Search for the cell housing the specified text and yield its (X, Y) center coordinate. 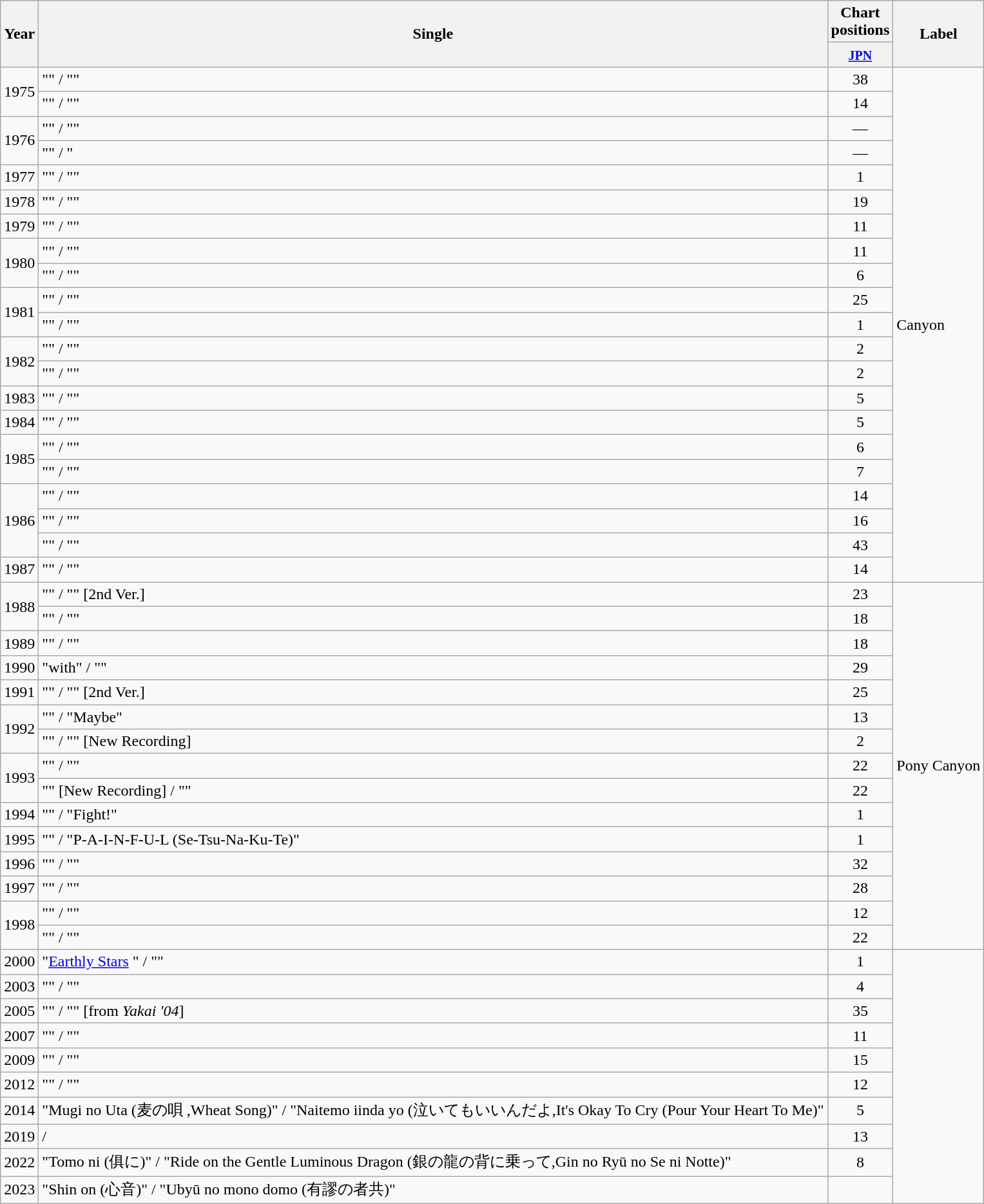
2019 (19, 1136)
35 (860, 1011)
1981 (19, 312)
"Tomo ni (俱に)" / "Ride on the Gentle Luminous Dragon (銀の龍の背に乗って,Gin no Ryū no Se ni Notte)" (433, 1162)
/ (433, 1136)
JPN (860, 55)
2005 (19, 1011)
2022 (19, 1162)
"Mugi no Uta (麦の唄 ,Wheat Song)" / "Naitemo iinda yo (泣いてもいいんだよ,It's Okay To Cry (Pour Your Heart To Me)" (433, 1111)
Pony Canyon (938, 765)
1997 (19, 888)
32 (860, 864)
2000 (19, 962)
1992 (19, 729)
1980 (19, 263)
1990 (19, 667)
2012 (19, 1084)
43 (860, 545)
"" / "" [from Yakai '04] (433, 1011)
1998 (19, 925)
23 (860, 594)
1977 (19, 177)
Label (938, 33)
1982 (19, 361)
"" / "P-A-I-N-F-U-L (Se-Tsu-Na-Ku-Te)" (433, 839)
38 (860, 79)
1991 (19, 692)
1995 (19, 839)
Single (433, 33)
1979 (19, 226)
1989 (19, 643)
Year (19, 33)
1994 (19, 815)
2014 (19, 1111)
7 (860, 472)
1988 (19, 606)
"Shin on (心音)" / "Ubyū no mono domo (有謬の者共)" (433, 1190)
"" / " (433, 153)
8 (860, 1162)
28 (860, 888)
19 (860, 202)
"Earthly Stars " / "" (433, 962)
1978 (19, 202)
1976 (19, 140)
2003 (19, 986)
2009 (19, 1060)
15 (860, 1060)
2007 (19, 1035)
1984 (19, 423)
1986 (19, 521)
16 (860, 521)
"" / "Fight!" (433, 815)
"" [New Recording] / "" (433, 790)
29 (860, 667)
1975 (19, 91)
Chartpositions (860, 22)
4 (860, 986)
Canyon (938, 325)
"" / "Maybe" (433, 717)
"" / "" [New Recording] (433, 741)
1996 (19, 864)
1987 (19, 569)
1985 (19, 459)
1993 (19, 778)
2023 (19, 1190)
"with" / "" (433, 667)
1983 (19, 398)
